Capture the cell that displays the provided text and extract its [x, y] central coordinate. 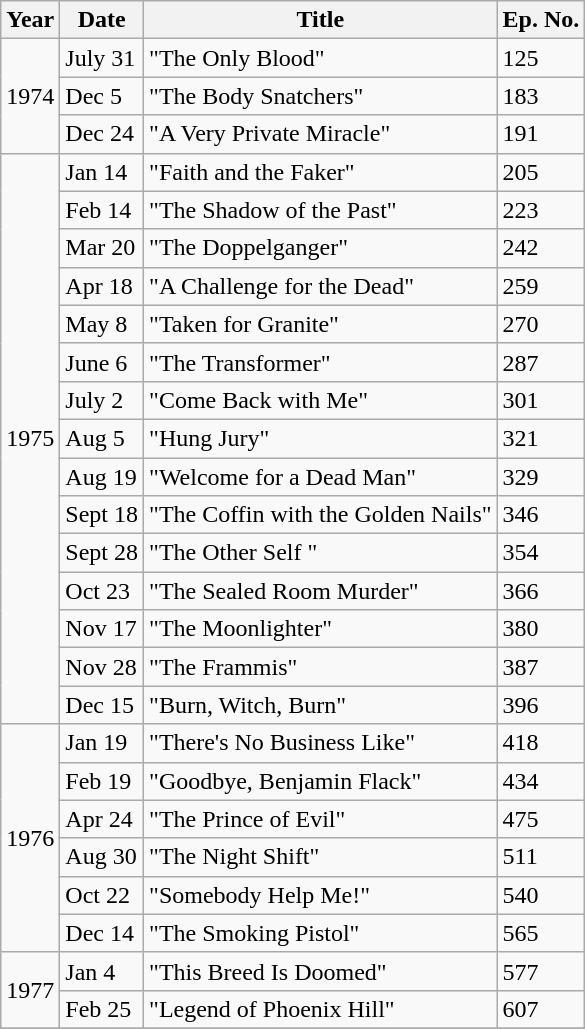
"The Frammis" [321, 667]
July 31 [102, 58]
321 [541, 438]
Sept 18 [102, 515]
380 [541, 629]
191 [541, 134]
"The Doppelganger" [321, 248]
577 [541, 971]
"Burn, Witch, Burn" [321, 705]
Aug 19 [102, 477]
Sept 28 [102, 553]
"The Body Snatchers" [321, 96]
1977 [30, 990]
"The Transformer" [321, 362]
Jan 14 [102, 172]
"Goodbye, Benjamin Flack" [321, 781]
June 6 [102, 362]
"Welcome for a Dead Man" [321, 477]
July 2 [102, 400]
Feb 14 [102, 210]
"There's No Business Like" [321, 743]
Ep. No. [541, 20]
1976 [30, 838]
"Legend of Phoenix Hill" [321, 1009]
"Faith and the Faker" [321, 172]
"The Smoking Pistol" [321, 933]
"The Moonlighter" [321, 629]
"The Prince of Evil" [321, 819]
"A Very Private Miracle" [321, 134]
Jan 19 [102, 743]
301 [541, 400]
"The Shadow of the Past" [321, 210]
434 [541, 781]
Dec 14 [102, 933]
Apr 24 [102, 819]
Apr 18 [102, 286]
"Taken for Granite" [321, 324]
"Hung Jury" [321, 438]
Jan 4 [102, 971]
"The Coffin with the Golden Nails" [321, 515]
205 [541, 172]
346 [541, 515]
1975 [30, 438]
1974 [30, 96]
Title [321, 20]
Date [102, 20]
511 [541, 857]
475 [541, 819]
607 [541, 1009]
"Come Back with Me" [321, 400]
329 [541, 477]
"The Night Shift" [321, 857]
Aug 5 [102, 438]
May 8 [102, 324]
Year [30, 20]
Oct 22 [102, 895]
242 [541, 248]
540 [541, 895]
366 [541, 591]
418 [541, 743]
Nov 28 [102, 667]
354 [541, 553]
Feb 19 [102, 781]
Dec 5 [102, 96]
287 [541, 362]
387 [541, 667]
125 [541, 58]
"The Other Self " [321, 553]
"Somebody Help Me!" [321, 895]
565 [541, 933]
Feb 25 [102, 1009]
Dec 24 [102, 134]
Aug 30 [102, 857]
396 [541, 705]
223 [541, 210]
"The Only Blood" [321, 58]
183 [541, 96]
"A Challenge for the Dead" [321, 286]
"This Breed Is Doomed" [321, 971]
Nov 17 [102, 629]
Mar 20 [102, 248]
Dec 15 [102, 705]
270 [541, 324]
259 [541, 286]
"The Sealed Room Murder" [321, 591]
Oct 23 [102, 591]
